Return (X, Y) of the center of cell containing provided text 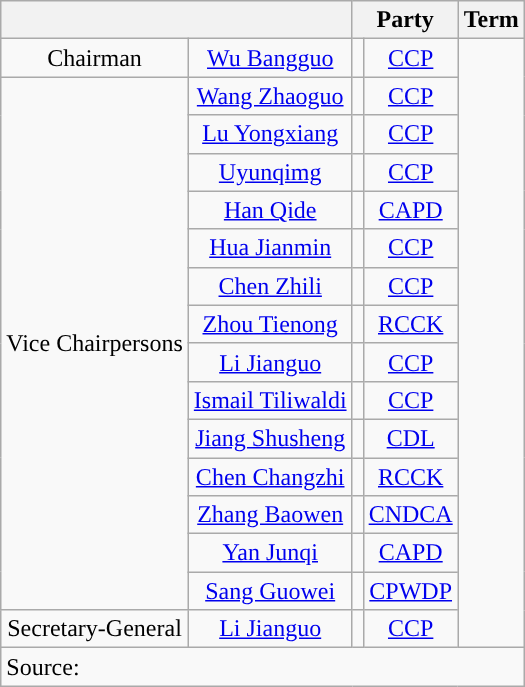
Yan Junqi (270, 553)
Chairman (95, 58)
Party (405, 20)
Lu Yongxiang (270, 134)
CPWDP (410, 591)
Sang Guowei (270, 591)
Chen Zhili (270, 286)
Wu Bangguo (270, 58)
Chen Changzhi (270, 477)
Zhou Tienong (270, 324)
Han Qide (270, 210)
Hua Jianmin (270, 248)
Term (491, 20)
Zhang Baowen (270, 515)
Source: (263, 667)
Vice Chairpersons (95, 344)
CDL (410, 438)
Secretary-General (95, 629)
Uyunqimg (270, 172)
Jiang Shusheng (270, 438)
Ismail Tiliwaldi (270, 400)
Wang Zhaoguo (270, 96)
CNDCA (410, 515)
